Output the (X, Y) coordinate of the center of the cell containing the given text.  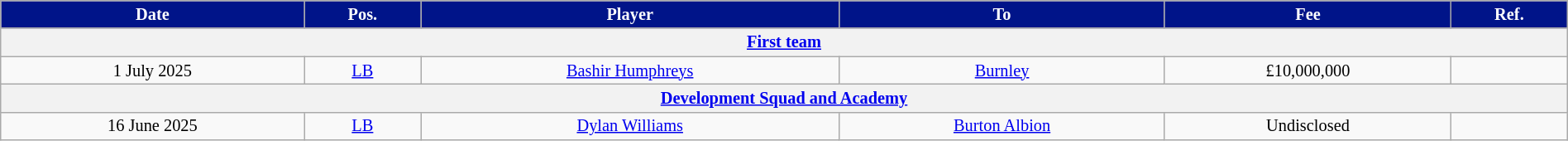
Development Squad and Academy (784, 98)
Undisclosed (1307, 126)
Ref. (1510, 14)
Date (152, 14)
Dylan Williams (630, 126)
1 July 2025 (152, 70)
Burton Albion (1002, 126)
Player (630, 14)
First team (784, 42)
£10,000,000 (1307, 70)
Burnley (1002, 70)
16 June 2025 (152, 126)
Bashir Humphreys (630, 70)
Pos. (362, 14)
To (1002, 14)
Fee (1307, 14)
